Capture the cell that displays the provided text and extract its [X, Y] central coordinate. 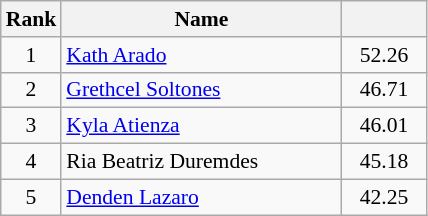
Kath Arado [201, 55]
46.01 [384, 126]
45.18 [384, 162]
4 [32, 162]
Grethcel Soltones [201, 90]
3 [32, 126]
46.71 [384, 90]
52.26 [384, 55]
Rank [32, 19]
5 [32, 197]
2 [32, 90]
1 [32, 55]
Kyla Atienza [201, 126]
Ria Beatriz Duremdes [201, 162]
42.25 [384, 197]
Denden Lazaro [201, 197]
Name [201, 19]
